Return (X, Y) of the center of cell containing provided text 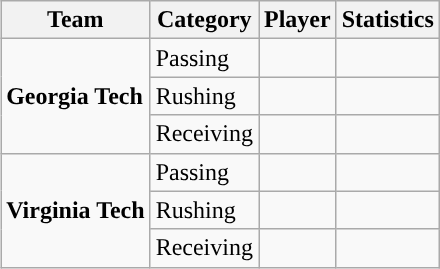
Player (297, 20)
Statistics (388, 20)
Virginia Tech (76, 210)
Georgia Tech (76, 96)
Team (76, 20)
Category (204, 20)
